For the text-containing cell, return its midpoint in [X, Y] coordinate format. 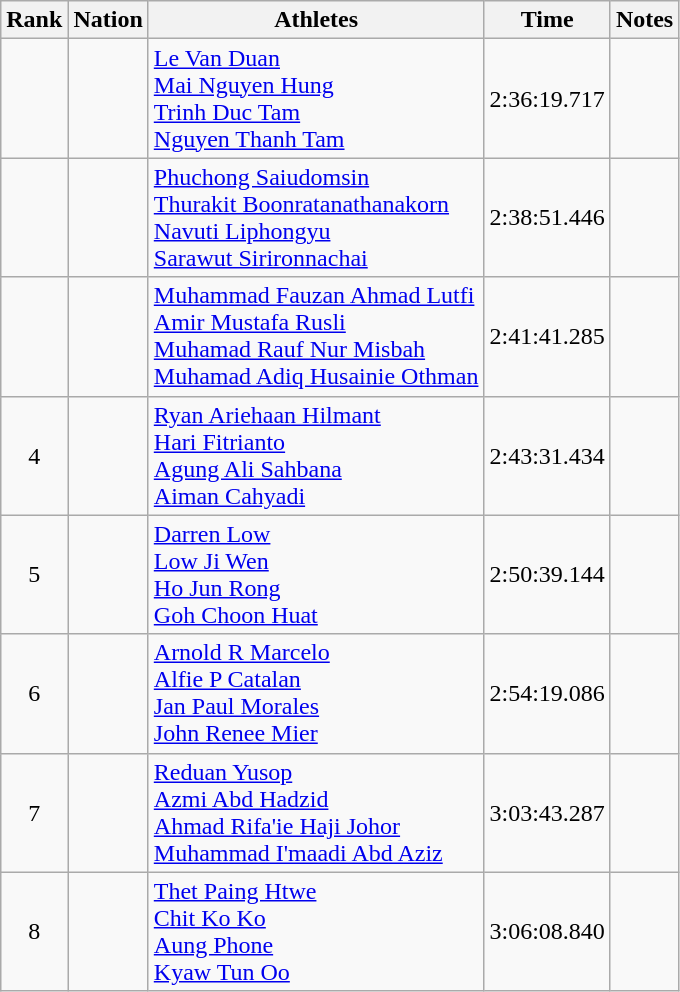
Nation [108, 20]
Rank [34, 20]
Le Van Duan Mai Nguyen Hung Trinh Duc Tam Nguyen Thanh Tam [316, 98]
5 [34, 574]
2:50:39.144 [547, 574]
2:43:31.434 [547, 456]
2:38:51.446 [547, 218]
Darren Low Low Ji Wen Ho Jun Rong Goh Choon Huat [316, 574]
Phuchong Saiudomsin Thurakit Boonratanathanakorn Navuti Liphongyu Sarawut Sirironnachai [316, 218]
3:06:08.840 [547, 932]
3:03:43.287 [547, 812]
Notes [644, 20]
2:41:41.285 [547, 336]
Reduan Yusop Azmi Abd Hadzid Ahmad Rifa'ie Haji Johor Muhammad I'maadi Abd Aziz [316, 812]
7 [34, 812]
2:54:19.086 [547, 694]
6 [34, 694]
Time [547, 20]
Arnold R Marcelo Alfie P Catalan Jan Paul Morales John Renee Mier [316, 694]
Muhammad Fauzan Ahmad Lutfi Amir Mustafa Rusli Muhamad Rauf Nur Misbah Muhamad Adiq Husainie Othman [316, 336]
4 [34, 456]
2:36:19.717 [547, 98]
Thet Paing Htwe Chit Ko Ko Aung Phone Kyaw Tun Oo [316, 932]
Athletes [316, 20]
8 [34, 932]
Ryan Ariehaan Hilmant Hari Fitrianto Agung Ali Sahbana Aiman Cahyadi [316, 456]
